Locate the cell with the specified text and output its (x, y) center coordinate. 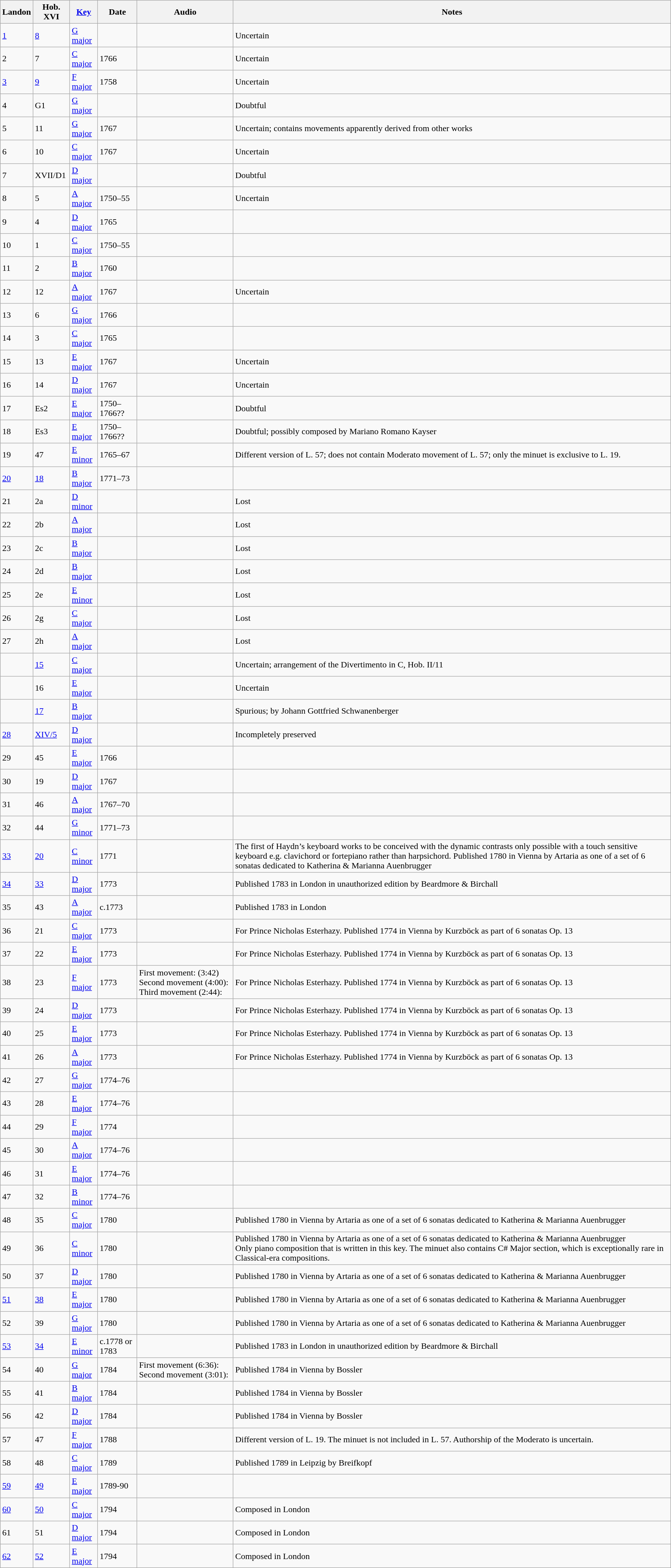
Doubtful; possibly composed by Mariano Romano Kayser (452, 431)
Date (117, 12)
First movement: (3:42) Second movement (4:00): Third movement (2:44): (185, 982)
1771 (117, 856)
1774 (117, 1127)
2h (52, 641)
Different version of L. 19. The minuet is not included in L. 57. Authorship of the Moderato is uncertain. (452, 1439)
Hob. XVI (52, 12)
1758 (117, 82)
1760 (117, 268)
1789 (117, 1463)
2d (52, 571)
58 (16, 1463)
XVII/D1 (52, 175)
53 (16, 1346)
c.1778 or 1783 (117, 1346)
2e (52, 595)
Published 1783 in London (452, 907)
1789-90 (117, 1486)
61 (16, 1533)
57 (16, 1439)
60 (16, 1510)
2a (52, 502)
59 (16, 1486)
G1 (52, 105)
c.1773 (117, 907)
56 (16, 1416)
First movement (6:36): Second movement (3:01): (185, 1369)
Es2 (52, 408)
2b (52, 524)
Uncertain; arrangement of the Divertimento in C, Hob. II/11 (452, 664)
Uncertain; contains movements apparently derived from other works (452, 128)
Spurious; by Johann Gottfried Schwanenberger (452, 711)
Different version of L. 57; does not contain Moderato movement of L. 57; only the minuet is exclusive to L. 19. (452, 455)
Key (84, 12)
1767–70 (117, 805)
55 (16, 1393)
Published 1789 in Leipzig by Breifkopf (452, 1463)
62 (16, 1556)
Audio (185, 12)
2c (52, 548)
B minor (84, 1197)
G minor (84, 828)
D minor (84, 502)
Incompletely preserved (452, 734)
XIV/5 (52, 734)
1765–67 (117, 455)
1788 (117, 1439)
2g (52, 618)
54 (16, 1369)
Es3 (52, 431)
Landon (16, 12)
Notes (452, 12)
